Output the [x, y] coordinate of the center of the cell containing the given text.  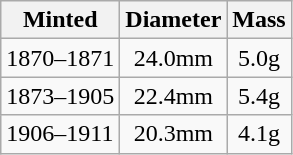
5.4g [259, 96]
Minted [60, 20]
4.1g [259, 134]
5.0g [259, 58]
1870–1871 [60, 58]
1906–1911 [60, 134]
Diameter [174, 20]
24.0mm [174, 58]
22.4mm [174, 96]
1873–1905 [60, 96]
Mass [259, 20]
20.3mm [174, 134]
